From the cell containing the given text, extract its center point as (X, Y) coordinate. 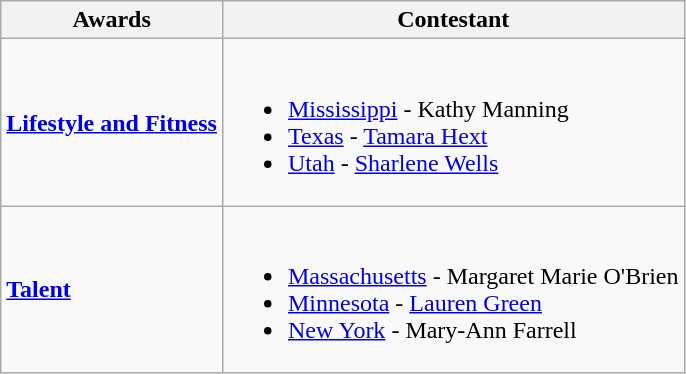
Massachusetts - Margaret Marie O'Brien Minnesota - Lauren Green New York - Mary-Ann Farrell (453, 290)
Awards (112, 20)
Mississippi - Kathy Manning Texas - Tamara Hext Utah - Sharlene Wells (453, 122)
Lifestyle and Fitness (112, 122)
Contestant (453, 20)
Talent (112, 290)
